For the text-containing cell, return its midpoint in [X, Y] coordinate format. 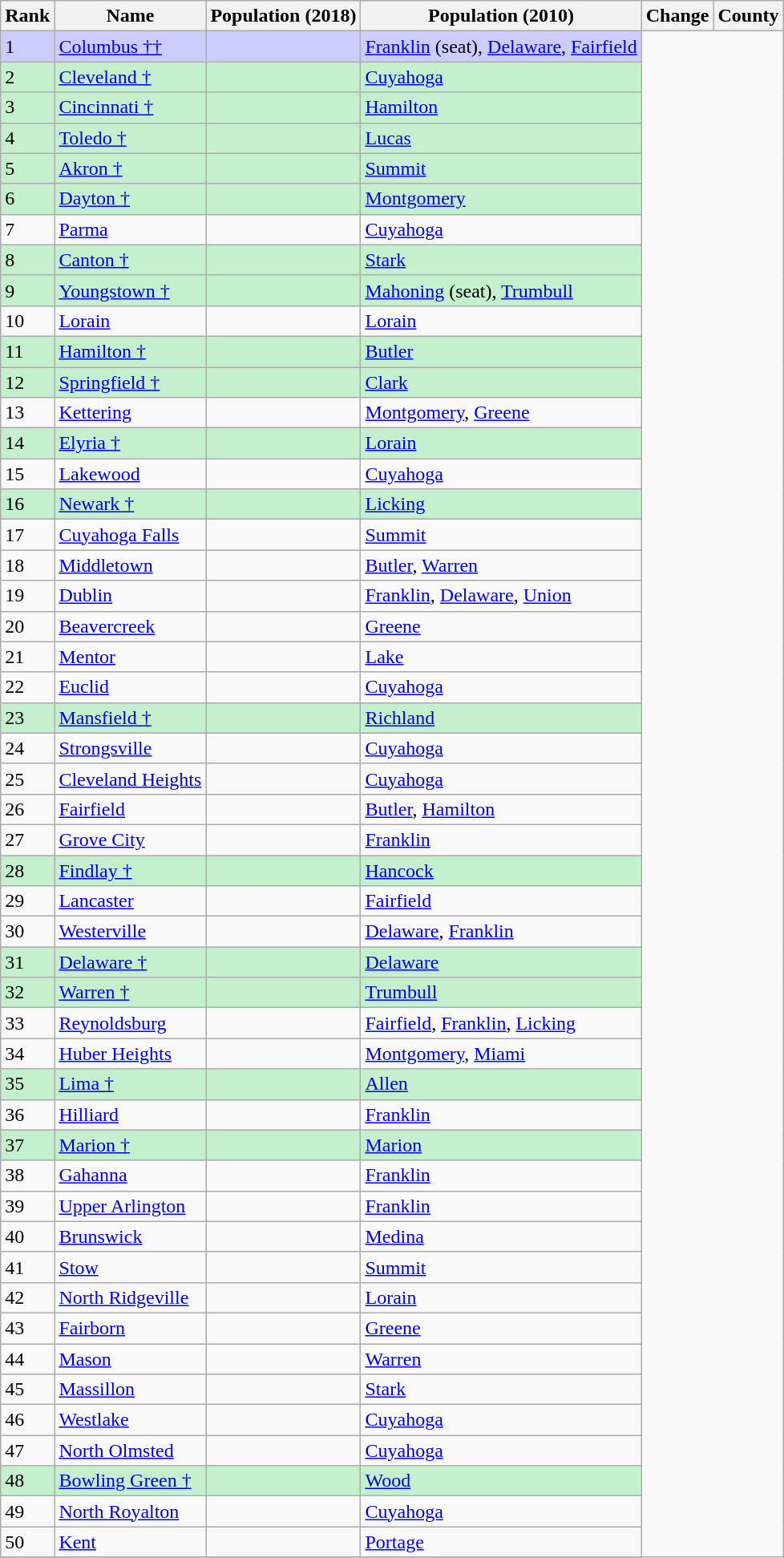
Mason [130, 1359]
Dublin [130, 596]
Marion † [130, 1145]
Hancock [501, 870]
Cincinnati † [130, 107]
Name [130, 16]
25 [27, 779]
44 [27, 1359]
Beavercreek [130, 626]
28 [27, 870]
Lucas [501, 138]
6 [27, 199]
County [749, 16]
3 [27, 107]
41 [27, 1267]
Cuyahoga Falls [130, 535]
36 [27, 1115]
50 [27, 1542]
Brunswick [130, 1236]
Rank [27, 16]
Warren † [130, 993]
38 [27, 1176]
Warren [501, 1359]
Strongsville [130, 748]
2 [27, 77]
29 [27, 901]
Change [677, 16]
Allen [501, 1084]
18 [27, 565]
Youngstown † [130, 290]
37 [27, 1145]
Butler, Hamilton [501, 809]
Grove City [130, 840]
Parma [130, 229]
5 [27, 168]
Euclid [130, 687]
Hamilton [501, 107]
North Ridgeville [130, 1297]
Findlay † [130, 870]
Trumbull [501, 993]
47 [27, 1451]
Franklin (seat), Delaware, Fairfield [501, 47]
Akron † [130, 168]
42 [27, 1297]
Richland [501, 718]
Fairborn [130, 1328]
31 [27, 962]
Elyria † [130, 443]
40 [27, 1236]
Lakewood [130, 474]
17 [27, 535]
33 [27, 1023]
Mansfield † [130, 718]
Delaware † [130, 962]
Canton † [130, 260]
32 [27, 993]
Montgomery, Miami [501, 1054]
Cleveland † [130, 77]
Gahanna [130, 1176]
Reynoldsburg [130, 1023]
Licking [501, 504]
43 [27, 1328]
13 [27, 413]
Lake [501, 657]
Butler [501, 351]
22 [27, 687]
46 [27, 1420]
Population (2010) [501, 16]
Columbus †† [130, 47]
Springfield † [130, 382]
Fairfield, Franklin, Licking [501, 1023]
Toledo † [130, 138]
Massillon [130, 1390]
12 [27, 382]
Delaware [501, 962]
Westerville [130, 932]
Middletown [130, 565]
Montgomery [501, 199]
Montgomery, Greene [501, 413]
11 [27, 351]
30 [27, 932]
39 [27, 1206]
Westlake [130, 1420]
Kettering [130, 413]
Stow [130, 1267]
Clark [501, 382]
10 [27, 321]
45 [27, 1390]
35 [27, 1084]
15 [27, 474]
7 [27, 229]
Newark † [130, 504]
9 [27, 290]
Lima † [130, 1084]
Huber Heights [130, 1054]
4 [27, 138]
Upper Arlington [130, 1206]
21 [27, 657]
Hilliard [130, 1115]
34 [27, 1054]
27 [27, 840]
14 [27, 443]
19 [27, 596]
Dayton † [130, 199]
16 [27, 504]
Medina [501, 1236]
24 [27, 748]
1 [27, 47]
North Royalton [130, 1511]
Hamilton † [130, 351]
8 [27, 260]
Marion [501, 1145]
Wood [501, 1481]
20 [27, 626]
23 [27, 718]
North Olmsted [130, 1451]
48 [27, 1481]
Portage [501, 1542]
Butler, Warren [501, 565]
Delaware, Franklin [501, 932]
Population (2018) [284, 16]
Franklin, Delaware, Union [501, 596]
Mahoning (seat), Trumbull [501, 290]
Mentor [130, 657]
Cleveland Heights [130, 779]
Bowling Green † [130, 1481]
Lancaster [130, 901]
Kent [130, 1542]
49 [27, 1511]
26 [27, 809]
